Find where the given text appears and provide that cell's center as [X, Y] coordinate. 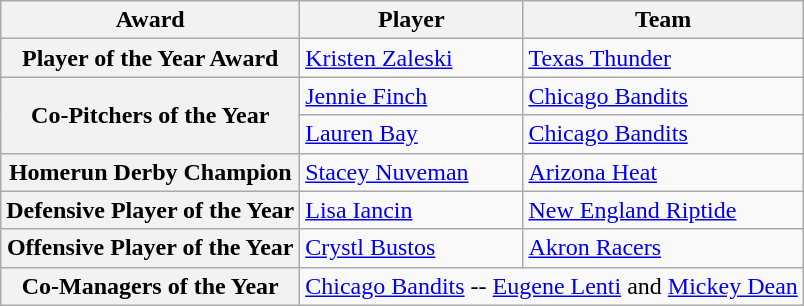
Offensive Player of the Year [150, 248]
Kristen Zaleski [412, 58]
Lauren Bay [412, 134]
Co-Pitchers of the Year [150, 115]
Award [150, 20]
Co-Managers of the Year [150, 286]
Lisa Iancin [412, 210]
Arizona Heat [663, 172]
Crystl Bustos [412, 248]
Akron Racers [663, 248]
Jennie Finch [412, 96]
Texas Thunder [663, 58]
Player of the Year Award [150, 58]
Homerun Derby Champion [150, 172]
Player [412, 20]
Chicago Bandits -- Eugene Lenti and Mickey Dean [552, 286]
New England Riptide [663, 210]
Team [663, 20]
Stacey Nuveman [412, 172]
Defensive Player of the Year [150, 210]
